Search for the cell housing the specified text and yield its [X, Y] center coordinate. 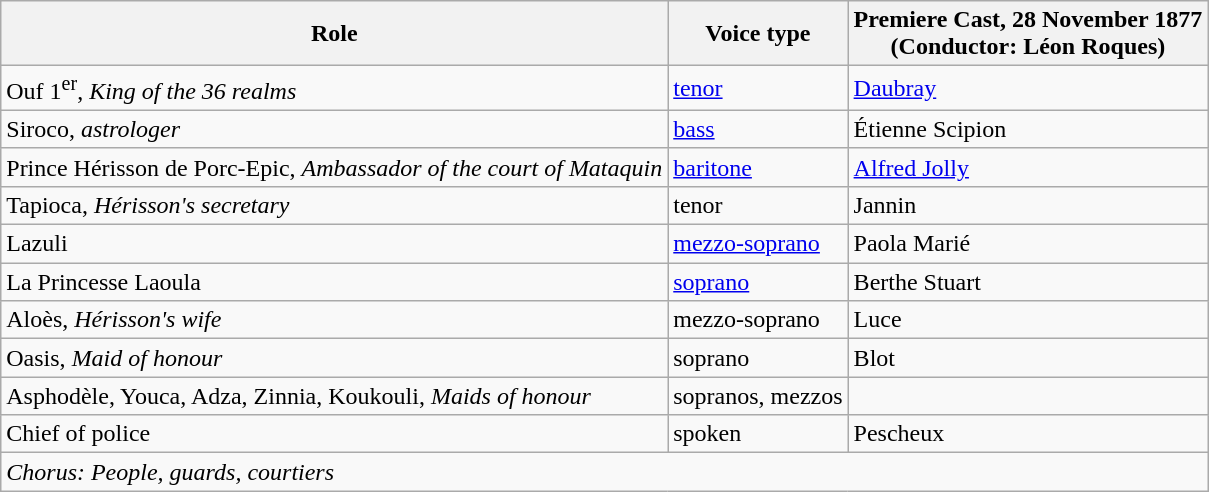
Chief of police [334, 434]
Alfred Jolly [1028, 167]
Jannin [1028, 205]
bass [758, 129]
Role [334, 34]
Oasis, Maid of honour [334, 358]
Blot [1028, 358]
Tapioca, Hérisson's secretary [334, 205]
Voice type [758, 34]
Étienne Scipion [1028, 129]
Aloès, Hérisson's wife [334, 320]
La Princesse Laoula [334, 282]
Ouf 1er, King of the 36 realms [334, 88]
baritone [758, 167]
Chorus: People, guards, courtiers [604, 472]
Berthe Stuart [1028, 282]
spoken [758, 434]
Premiere Cast, 28 November 1877 (Conductor: Léon Roques) [1028, 34]
Luce [1028, 320]
Siroco, astrologer [334, 129]
Pescheux [1028, 434]
sopranos, mezzos [758, 396]
Asphodèle, Youca, Adza, Zinnia, Koukouli, Maids of honour [334, 396]
Prince Hérisson de Porc-Epic, Ambassador of the court of Mataquin [334, 167]
Lazuli [334, 244]
Paola Marié [1028, 244]
Daubray [1028, 88]
